Return (x, y) of the center of cell containing provided text 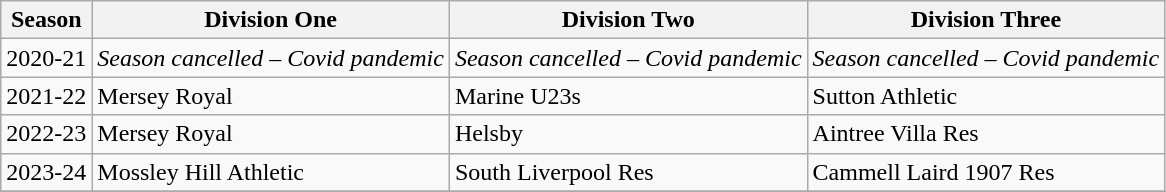
Helsby (628, 134)
2020-21 (46, 58)
Division Three (986, 20)
Mossley Hill Athletic (271, 172)
Division Two (628, 20)
Aintree Villa Res (986, 134)
2023-24 (46, 172)
South Liverpool Res (628, 172)
2021-22 (46, 96)
2022-23 (46, 134)
Season (46, 20)
Cammell Laird 1907 Res (986, 172)
Division One (271, 20)
Marine U23s (628, 96)
Sutton Athletic (986, 96)
